Return [x, y] of the center of cell containing provided text 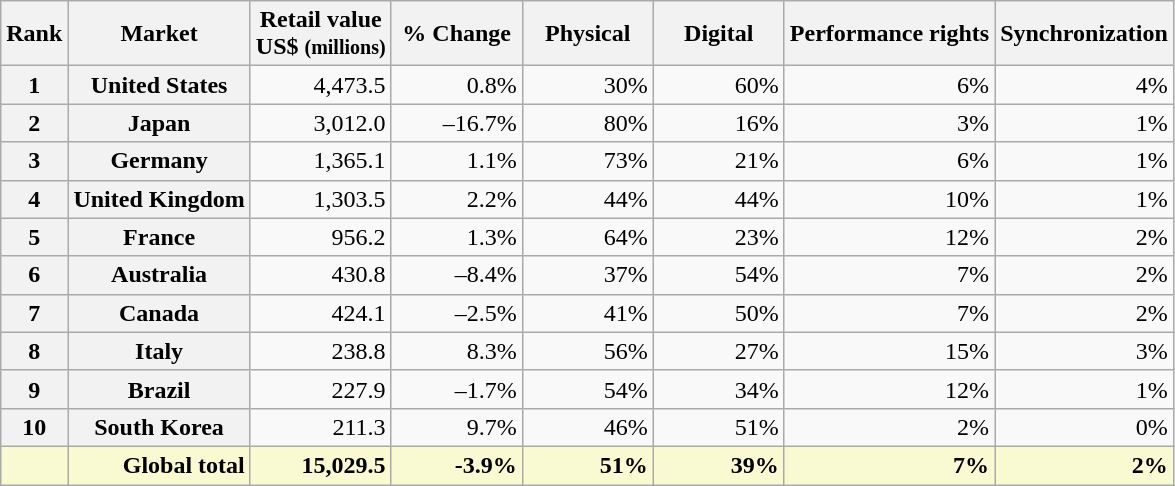
73% [588, 161]
France [159, 237]
227.9 [320, 389]
7 [34, 313]
9 [34, 389]
15,029.5 [320, 465]
60% [718, 85]
Performance rights [889, 34]
2 [34, 123]
–2.5% [456, 313]
21% [718, 161]
3 [34, 161]
211.3 [320, 427]
–8.4% [456, 275]
South Korea [159, 427]
-3.9% [456, 465]
Brazil [159, 389]
Retail valueUS$ (millions) [320, 34]
37% [588, 275]
56% [588, 351]
46% [588, 427]
0% [1084, 427]
United Kingdom [159, 199]
424.1 [320, 313]
–16.7% [456, 123]
5 [34, 237]
3,012.0 [320, 123]
1.3% [456, 237]
34% [718, 389]
956.2 [320, 237]
1,303.5 [320, 199]
23% [718, 237]
430.8 [320, 275]
–1.7% [456, 389]
1.1% [456, 161]
27% [718, 351]
Germany [159, 161]
6 [34, 275]
8 [34, 351]
16% [718, 123]
Global total [159, 465]
30% [588, 85]
10% [889, 199]
4 [34, 199]
39% [718, 465]
Market [159, 34]
4% [1084, 85]
Rank [34, 34]
50% [718, 313]
41% [588, 313]
Digital [718, 34]
1 [34, 85]
0.8% [456, 85]
15% [889, 351]
1,365.1 [320, 161]
9.7% [456, 427]
2.2% [456, 199]
4,473.5 [320, 85]
8.3% [456, 351]
238.8 [320, 351]
United States [159, 85]
80% [588, 123]
Physical [588, 34]
Australia [159, 275]
64% [588, 237]
% Change [456, 34]
10 [34, 427]
Italy [159, 351]
Synchronization [1084, 34]
Japan [159, 123]
Canada [159, 313]
